Determine the [X, Y] coordinate at the center of the cell enclosing the given text.  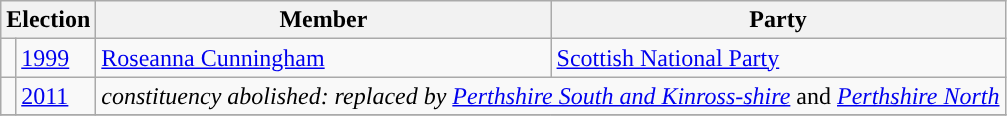
Party [778, 20]
constituency abolished: replaced by Perthshire South and Kinross-shire and Perthshire North [550, 96]
2011 [56, 96]
Scottish National Party [778, 58]
Election [48, 20]
Roseanna Cunningham [324, 58]
Member [324, 20]
1999 [56, 58]
